For the text-containing cell, return its midpoint in (x, y) coordinate format. 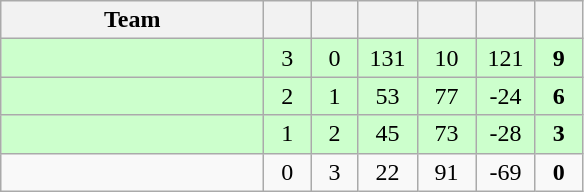
22 (388, 172)
45 (388, 134)
-69 (506, 172)
77 (446, 96)
-28 (506, 134)
-24 (506, 96)
10 (446, 58)
131 (388, 58)
91 (446, 172)
121 (506, 58)
6 (558, 96)
9 (558, 58)
53 (388, 96)
73 (446, 134)
Team (132, 20)
